Identify which cell holds the provided text, then report its [X, Y] central coordinate. 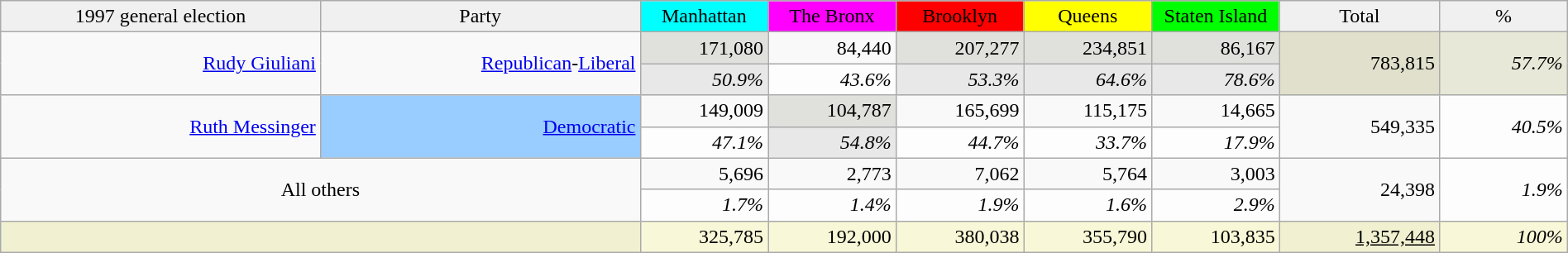
355,790 [1088, 236]
Republican-Liberal [480, 64]
5,764 [1088, 174]
Manhattan [705, 17]
2,773 [832, 174]
14,665 [1216, 111]
104,787 [832, 111]
7,062 [959, 174]
47.1% [705, 142]
2.9% [1216, 205]
165,699 [959, 111]
Queens [1088, 17]
1,357,448 [1360, 236]
Total [1360, 17]
Rudy Giuliani [160, 64]
192,000 [832, 236]
% [1503, 17]
Staten Island [1216, 17]
3,003 [1216, 174]
Brooklyn [959, 17]
Party [480, 17]
149,009 [705, 111]
380,038 [959, 236]
The Bronx [832, 17]
53.3% [959, 79]
All others [321, 189]
33.7% [1088, 142]
1.7% [705, 205]
40.5% [1503, 126]
78.6% [1216, 79]
17.9% [1216, 142]
234,851 [1088, 48]
115,175 [1088, 111]
57.7% [1503, 64]
50.9% [705, 79]
44.7% [959, 142]
54.8% [832, 142]
84,440 [832, 48]
103,835 [1216, 236]
1.4% [832, 205]
64.6% [1088, 79]
24,398 [1360, 189]
1.6% [1088, 205]
Democratic [480, 126]
86,167 [1216, 48]
43.6% [832, 79]
325,785 [705, 236]
Ruth Messinger [160, 126]
783,815 [1360, 64]
5,696 [705, 174]
100% [1503, 236]
549,335 [1360, 126]
171,080 [705, 48]
1997 general election [160, 17]
207,277 [959, 48]
